Detect which cell encompasses the target text, then output its [x, y] center coordinate. 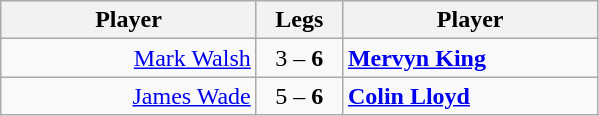
3 – 6 [299, 58]
Legs [299, 20]
Mervyn King [470, 58]
Colin Lloyd [470, 96]
5 – 6 [299, 96]
James Wade [129, 96]
Mark Walsh [129, 58]
